Output the [X, Y] coordinate of the center of the cell containing the given text.  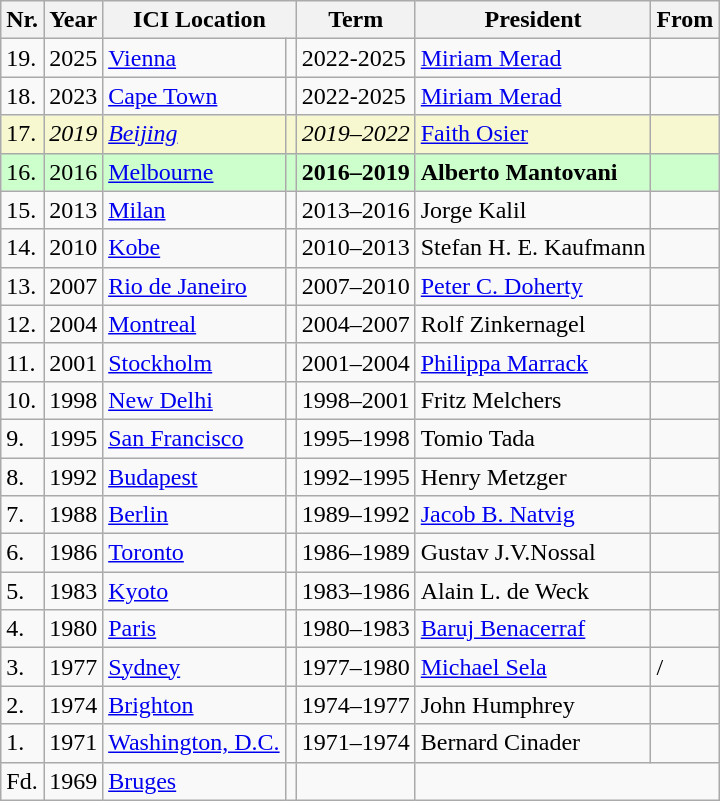
8. [22, 477]
2025 [74, 58]
1971–1974 [356, 743]
2019 [74, 134]
Berlin [194, 515]
19. [22, 58]
2019–2022 [356, 134]
1995–1998 [356, 438]
Jorge Kalil [533, 210]
16. [22, 172]
Rolf Zinkernagel [533, 324]
Beijing [194, 134]
Rio de Janeiro [194, 286]
From [685, 20]
Henry Metzger [533, 477]
Milan [194, 210]
1983–1986 [356, 591]
Nr. [22, 20]
1983 [74, 591]
10. [22, 400]
Fritz Melchers [533, 400]
John Humphrey [533, 705]
Faith Osier [533, 134]
2010 [74, 248]
7. [22, 515]
Kobe [194, 248]
Toronto [194, 553]
1980 [74, 629]
Kyoto [194, 591]
2013–2016 [356, 210]
Baruj Benacerraf [533, 629]
9. [22, 438]
Paris [194, 629]
2016 [74, 172]
1971 [74, 743]
Jacob B. Natvig [533, 515]
14. [22, 248]
2004–2007 [356, 324]
1980–1983 [356, 629]
4. [22, 629]
2004 [74, 324]
1969 [74, 781]
17. [22, 134]
3. [22, 667]
2010–2013 [356, 248]
Sydney [194, 667]
2001 [74, 362]
Tomio Tada [533, 438]
Term [356, 20]
2007 [74, 286]
6. [22, 553]
Bernard Cinader [533, 743]
1992–1995 [356, 477]
Alberto Mantovani [533, 172]
President [533, 20]
1989–1992 [356, 515]
13. [22, 286]
1977 [74, 667]
1992 [74, 477]
Year [74, 20]
1998–2001 [356, 400]
5. [22, 591]
Peter C. Doherty [533, 286]
Vienna [194, 58]
2023 [74, 96]
1974–1977 [356, 705]
1974 [74, 705]
1986–1989 [356, 553]
2007–2010 [356, 286]
1998 [74, 400]
Cape Town [194, 96]
11. [22, 362]
1986 [74, 553]
/ [685, 667]
Alain L. de Weck [533, 591]
Melbourne [194, 172]
Stefan H. E. Kaufmann [533, 248]
Bruges [194, 781]
New Delhi [194, 400]
1995 [74, 438]
Philippa Marrack [533, 362]
18. [22, 96]
Montreal [194, 324]
15. [22, 210]
1. [22, 743]
ICI Location [200, 20]
12. [22, 324]
2. [22, 705]
2016–2019 [356, 172]
San Francisco [194, 438]
1977–1980 [356, 667]
Brighton [194, 705]
1988 [74, 515]
Michael Sela [533, 667]
Fd. [22, 781]
Stockholm [194, 362]
2013 [74, 210]
Washington, D.C. [194, 743]
Gustav J.V.Nossal [533, 553]
2001–2004 [356, 362]
Budapest [194, 477]
